Find where the given text appears and provide that cell's center as [X, Y] coordinate. 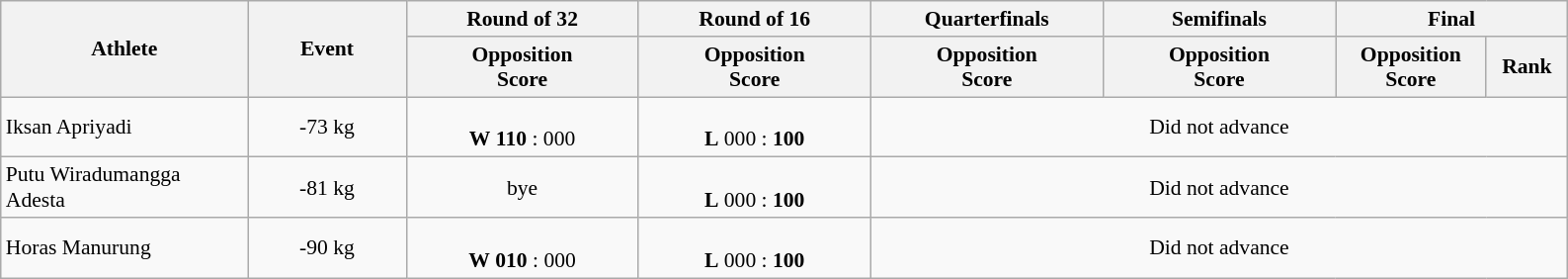
Athlete [124, 49]
Horas Manurung [124, 247]
W 110 : 000 [522, 127]
Event [327, 49]
-81 kg [327, 188]
bye [522, 188]
Round of 32 [522, 19]
W 010 : 000 [522, 247]
-73 kg [327, 127]
Rank [1527, 67]
Putu Wiradumangga Adesta [124, 188]
Final [1452, 19]
Semifinals [1219, 19]
Iksan Apriyadi [124, 127]
-90 kg [327, 247]
Round of 16 [755, 19]
Quarterfinals [986, 19]
